Identify which cell holds the provided text, then report its (X, Y) central coordinate. 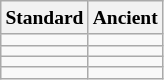
Standard (44, 18)
Ancient (125, 18)
